From the cell containing the given text, extract its center point as [x, y] coordinate. 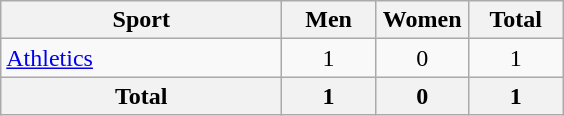
Men [329, 20]
Athletics [142, 58]
Women [422, 20]
Sport [142, 20]
